Return the (x, y) coordinate for the center point of the cell that contains the specified text.  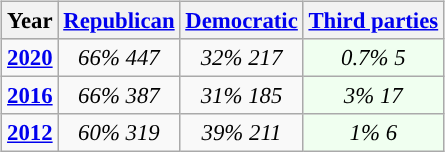
0.7% 5 (373, 58)
31% 185 (242, 96)
66% 447 (119, 58)
1% 6 (373, 133)
3% 17 (373, 96)
2012 (30, 133)
2016 (30, 96)
Year (30, 21)
66% 387 (119, 96)
60% 319 (119, 133)
2020 (30, 58)
32% 217 (242, 58)
Third parties (373, 21)
Republican (119, 21)
Democratic (242, 21)
39% 211 (242, 133)
